Output the [X, Y] coordinate of the center of the cell containing the given text.  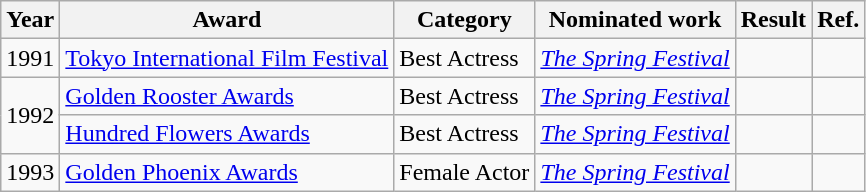
Award [227, 20]
Golden Rooster Awards [227, 96]
Hundred Flowers Awards [227, 134]
Tokyo International Film Festival [227, 58]
Ref. [838, 20]
1991 [30, 58]
1993 [30, 172]
Result [773, 20]
Female Actor [464, 172]
Category [464, 20]
Nominated work [635, 20]
1992 [30, 115]
Golden Phoenix Awards [227, 172]
Year [30, 20]
